From the cell containing the given text, extract its center point as [X, Y] coordinate. 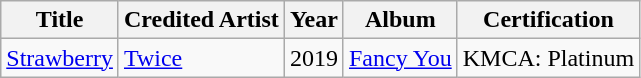
2019 [314, 58]
Fancy You [400, 58]
Certification [548, 20]
Credited Artist [201, 20]
Strawberry [60, 58]
Title [60, 20]
KMCA: Platinum [548, 58]
Album [400, 20]
Twice [201, 58]
Year [314, 20]
